Determine the (x, y) coordinate at the center of the cell enclosing the given text.  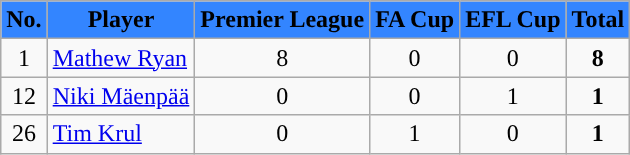
Premier League (282, 20)
FA Cup (415, 20)
Niki Mäenpää (121, 96)
EFL Cup (513, 20)
26 (24, 134)
Player (121, 20)
Total (598, 20)
Tim Krul (121, 134)
12 (24, 96)
No. (24, 20)
Mathew Ryan (121, 58)
